Extract the [X, Y] coordinate from the center of the cell holding the provided text.  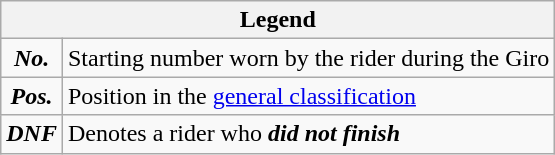
Starting number worn by the rider during the Giro [308, 58]
Denotes a rider who did not finish [308, 134]
Position in the general classification [308, 96]
DNF [32, 134]
Legend [278, 20]
Pos. [32, 96]
No. [32, 58]
